Identify which cell holds the provided text, then report its (X, Y) central coordinate. 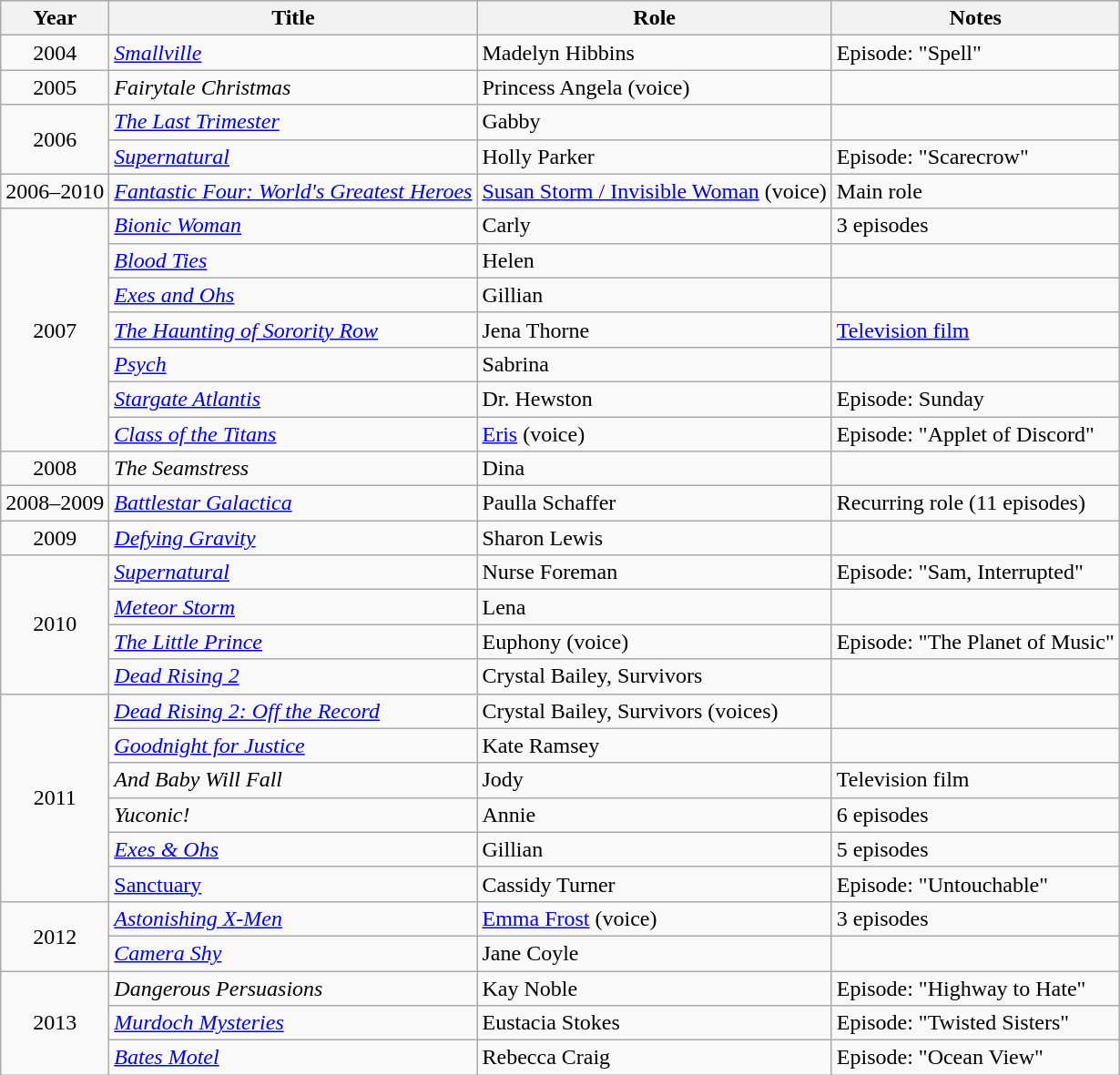
Paulla Schaffer (654, 503)
The Little Prince (293, 642)
And Baby Will Fall (293, 780)
Sharon Lewis (654, 538)
Annie (654, 815)
Dangerous Persuasions (293, 988)
Smallville (293, 53)
2012 (55, 936)
2004 (55, 53)
Sanctuary (293, 884)
Holly Parker (654, 157)
2011 (55, 797)
Episode: "Spell" (975, 53)
2007 (55, 330)
Sabrina (654, 364)
2006 (55, 139)
Dina (654, 469)
Princess Angela (voice) (654, 87)
2013 (55, 1022)
Madelyn Hibbins (654, 53)
Dead Rising 2: Off the Record (293, 711)
Fairytale Christmas (293, 87)
Episode: Sunday (975, 399)
Kay Noble (654, 988)
Dead Rising 2 (293, 676)
Camera Shy (293, 953)
Cassidy Turner (654, 884)
Emma Frost (voice) (654, 918)
Rebecca Craig (654, 1058)
Main role (975, 191)
Yuconic! (293, 815)
Episode: "Scarecrow" (975, 157)
The Seamstress (293, 469)
Psych (293, 364)
Meteor Storm (293, 607)
Kate Ramsey (654, 745)
Exes & Ohs (293, 849)
Helen (654, 260)
Nurse Foreman (654, 573)
Crystal Bailey, Survivors (voices) (654, 711)
The Last Trimester (293, 122)
Role (654, 18)
Stargate Atlantis (293, 399)
Goodnight for Justice (293, 745)
5 episodes (975, 849)
Episode: "Twisted Sisters" (975, 1023)
Episode: "Untouchable" (975, 884)
2010 (55, 624)
Episode: "Highway to Hate" (975, 988)
Eustacia Stokes (654, 1023)
Jody (654, 780)
Susan Storm / Invisible Woman (voice) (654, 191)
Fantastic Four: World's Greatest Heroes (293, 191)
Carly (654, 226)
Dr. Hewston (654, 399)
Bionic Woman (293, 226)
2008 (55, 469)
Gabby (654, 122)
Lena (654, 607)
Eris (voice) (654, 434)
Episode: "The Planet of Music" (975, 642)
6 episodes (975, 815)
Jena Thorne (654, 330)
Astonishing X-Men (293, 918)
Bates Motel (293, 1058)
Episode: "Ocean View" (975, 1058)
2005 (55, 87)
2006–2010 (55, 191)
Episode: "Applet of Discord" (975, 434)
Recurring role (11 episodes) (975, 503)
Episode: "Sam, Interrupted" (975, 573)
Year (55, 18)
Defying Gravity (293, 538)
Jane Coyle (654, 953)
The Haunting of Sorority Row (293, 330)
Class of the Titans (293, 434)
Exes and Ohs (293, 295)
2009 (55, 538)
Murdoch Mysteries (293, 1023)
Euphony (voice) (654, 642)
Notes (975, 18)
Title (293, 18)
Battlestar Galactica (293, 503)
Blood Ties (293, 260)
Crystal Bailey, Survivors (654, 676)
2008–2009 (55, 503)
